Locate the cell with the specified text and output its (X, Y) center coordinate. 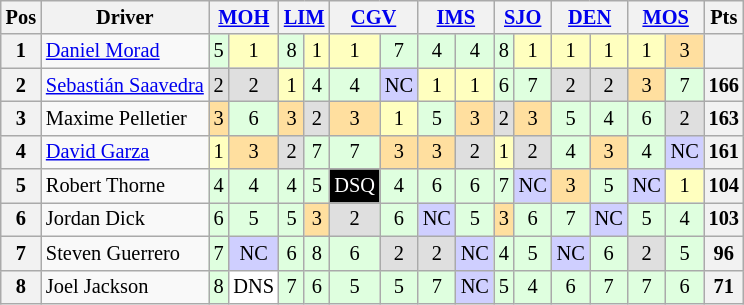
David Garza (125, 152)
Daniel Morad (125, 51)
163 (724, 118)
DNS (253, 287)
Driver (125, 17)
MOH (244, 17)
IMS (456, 17)
Pts (724, 17)
103 (724, 219)
DEN (590, 17)
Joel Jackson (125, 287)
DSQ (354, 186)
SJO (523, 17)
MOS (666, 17)
96 (724, 253)
71 (724, 287)
Jordan Dick (125, 219)
LIM (304, 17)
166 (724, 85)
Robert Thorne (125, 186)
Pos (21, 17)
Maxime Pelletier (125, 118)
104 (724, 186)
Steven Guerrero (125, 253)
161 (724, 152)
CGV (373, 17)
Sebastián Saavedra (125, 85)
